Return the [x, y] coordinate for the center point of the cell that contains the specified text.  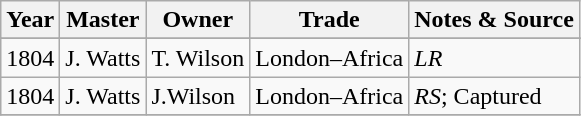
Master [103, 20]
Trade [330, 20]
LR [494, 58]
Year [30, 20]
Notes & Source [494, 20]
Owner [198, 20]
RS; Captured [494, 96]
J.Wilson [198, 96]
T. Wilson [198, 58]
